Scan for the cell matching the given text and deliver its [X, Y] coordinate at center. 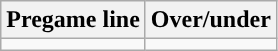
Pregame line [74, 20]
Over/under [210, 20]
